Capture the cell that displays the provided text and extract its [X, Y] central coordinate. 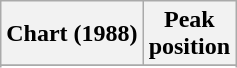
Chart (1988) [72, 34]
Peakposition [189, 34]
